Locate the cell with the specified text and output its [X, Y] center coordinate. 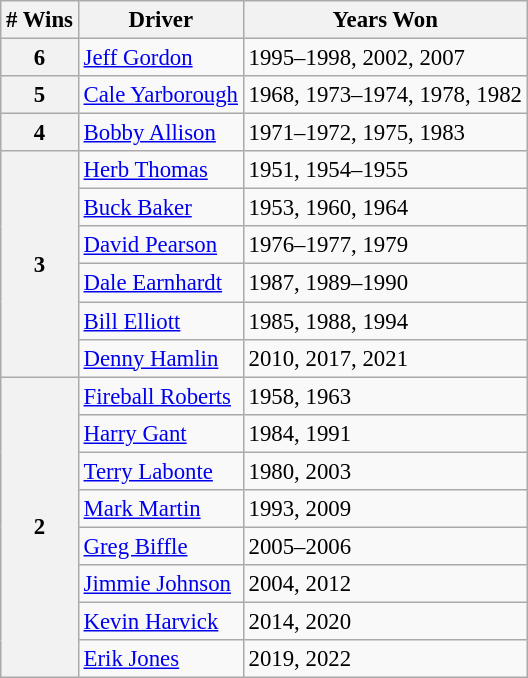
Herb Thomas [160, 170]
2019, 2022 [385, 659]
Driver [160, 20]
1987, 1989–1990 [385, 283]
Bill Elliott [160, 321]
Mark Martin [160, 509]
Years Won [385, 20]
4 [40, 133]
Jimmie Johnson [160, 584]
1993, 2009 [385, 509]
2014, 2020 [385, 621]
Bobby Allison [160, 133]
1951, 1954–1955 [385, 170]
Denny Hamlin [160, 358]
1968, 1973–1974, 1978, 1982 [385, 95]
Buck Baker [160, 208]
6 [40, 58]
Fireball Roberts [160, 396]
1976–1977, 1979 [385, 245]
# Wins [40, 20]
2010, 2017, 2021 [385, 358]
Cale Yarborough [160, 95]
Dale Earnhardt [160, 283]
1995–1998, 2002, 2007 [385, 58]
1971–1972, 1975, 1983 [385, 133]
1984, 1991 [385, 433]
1980, 2003 [385, 471]
2 [40, 528]
2005–2006 [385, 546]
3 [40, 264]
Kevin Harvick [160, 621]
Jeff Gordon [160, 58]
5 [40, 95]
1985, 1988, 1994 [385, 321]
1953, 1960, 1964 [385, 208]
Terry Labonte [160, 471]
1958, 1963 [385, 396]
David Pearson [160, 245]
2004, 2012 [385, 584]
Harry Gant [160, 433]
Greg Biffle [160, 546]
Erik Jones [160, 659]
